Provide the (X, Y) coordinate of the cell's center where the given text is located.  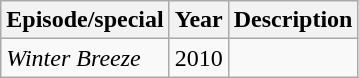
Winter Breeze (85, 58)
Year (198, 20)
Description (293, 20)
2010 (198, 58)
Episode/special (85, 20)
